Output the (x, y) coordinate of the center of the cell containing the given text.  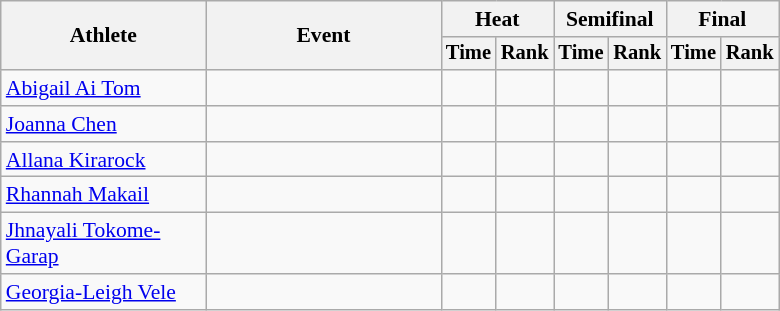
Rhannah Makail (104, 195)
Georgia-Leigh Vele (104, 292)
Event (324, 36)
Heat (497, 19)
Jhnayali Tokome-Garap (104, 244)
Semifinal (610, 19)
Allana Kirarock (104, 160)
Abigail Ai Tom (104, 88)
Joanna Chen (104, 124)
Final (722, 19)
Athlete (104, 36)
